Pinpoint the cell where the given text exists, returning its (X, Y) midpoint coordinate. 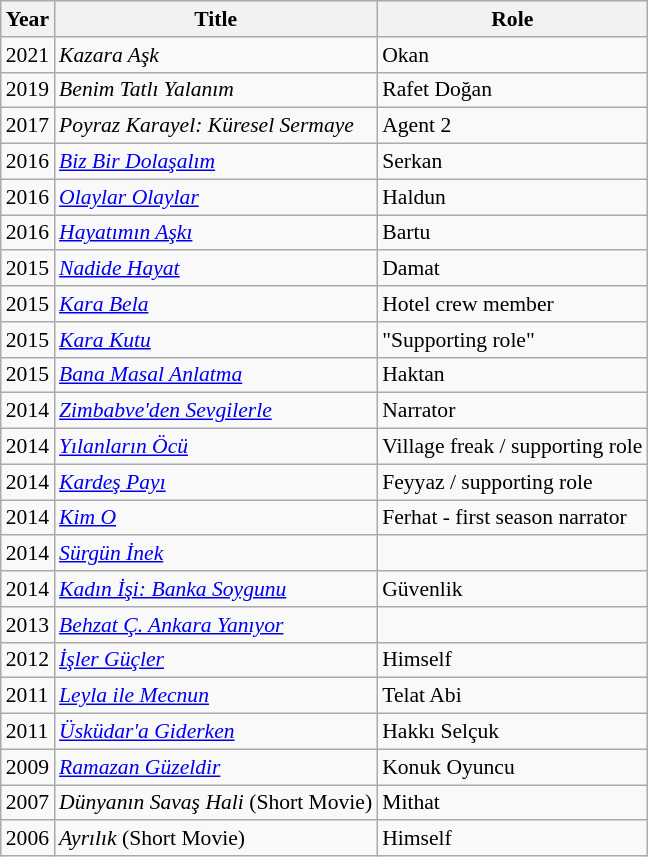
Title (216, 19)
Zimbabve'den Sevgilerle (216, 411)
Dünyanın Savaş Hali (Short Movie) (216, 803)
2019 (28, 90)
Ayrılık (Short Movie) (216, 839)
Damat (512, 269)
Feyyaz / supporting role (512, 482)
Sürgün İnek (216, 554)
Telat Abi (512, 696)
Bana Masal Anlatma (216, 375)
Kara Kutu (216, 340)
Ramazan Güzeldir (216, 767)
Hayatımın Aşkı (216, 233)
Haldun (512, 197)
Güvenlik (512, 589)
Kazara Aşk (216, 55)
2012 (28, 660)
Biz Bir Dolaşalım (216, 162)
Hakkı Selçuk (512, 732)
Year (28, 19)
2007 (28, 803)
Benim Tatlı Yalanım (216, 90)
Leyla ile Mecnun (216, 696)
Village freak / supporting role (512, 447)
Hotel crew member (512, 304)
"Supporting role" (512, 340)
Rafet Doğan (512, 90)
2009 (28, 767)
Bartu (512, 233)
Olaylar Olaylar (216, 197)
Role (512, 19)
Behzat Ç. Ankara Yanıyor (216, 625)
2021 (28, 55)
Konuk Oyuncu (512, 767)
Kardeş Payı (216, 482)
2006 (28, 839)
Mithat (512, 803)
Poyraz Karayel: Küresel Sermaye (216, 126)
Okan (512, 55)
Kadın İşi: Banka Soygunu (216, 589)
Ferhat - first season narrator (512, 518)
Agent 2 (512, 126)
Haktan (512, 375)
Kim O (216, 518)
Üsküdar'a Giderken (216, 732)
İşler Güçler (216, 660)
Serkan (512, 162)
Yılanların Öcü (216, 447)
2017 (28, 126)
Narrator (512, 411)
Kara Bela (216, 304)
Nadide Hayat (216, 269)
2013 (28, 625)
